Return the [X, Y] coordinate for the center point of the cell that contains the specified text.  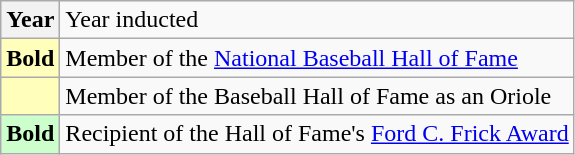
Member of the National Baseball Hall of Fame [317, 58]
Recipient of the Hall of Fame's Ford C. Frick Award [317, 134]
Year inducted [317, 20]
Year [30, 20]
Member of the Baseball Hall of Fame as an Oriole [317, 96]
